Locate the cell with the specified text and output its (x, y) center coordinate. 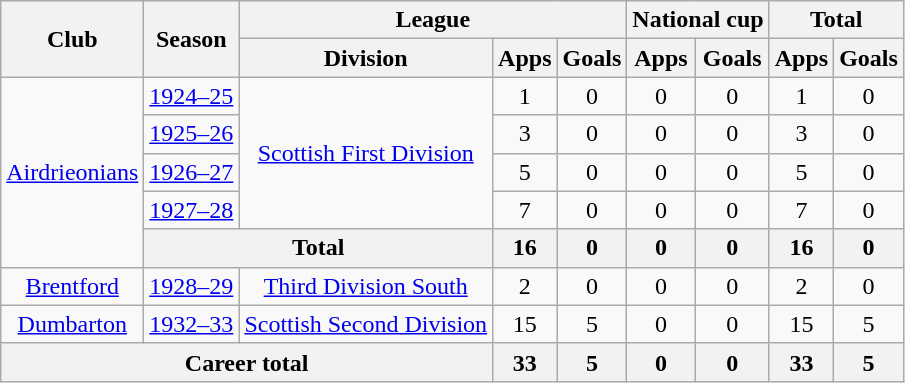
Club (72, 39)
Division (366, 58)
1927–28 (192, 210)
Season (192, 39)
1926–27 (192, 172)
1924–25 (192, 96)
Scottish First Division (366, 153)
Third Division South (366, 286)
1925–26 (192, 134)
1932–33 (192, 324)
League (433, 20)
Airdrieonians (72, 172)
Brentford (72, 286)
Career total (247, 362)
1928–29 (192, 286)
Scottish Second Division (366, 324)
Dumbarton (72, 324)
National cup (698, 20)
